Provide the (X, Y) coordinate of the cell's center where the given text is located.  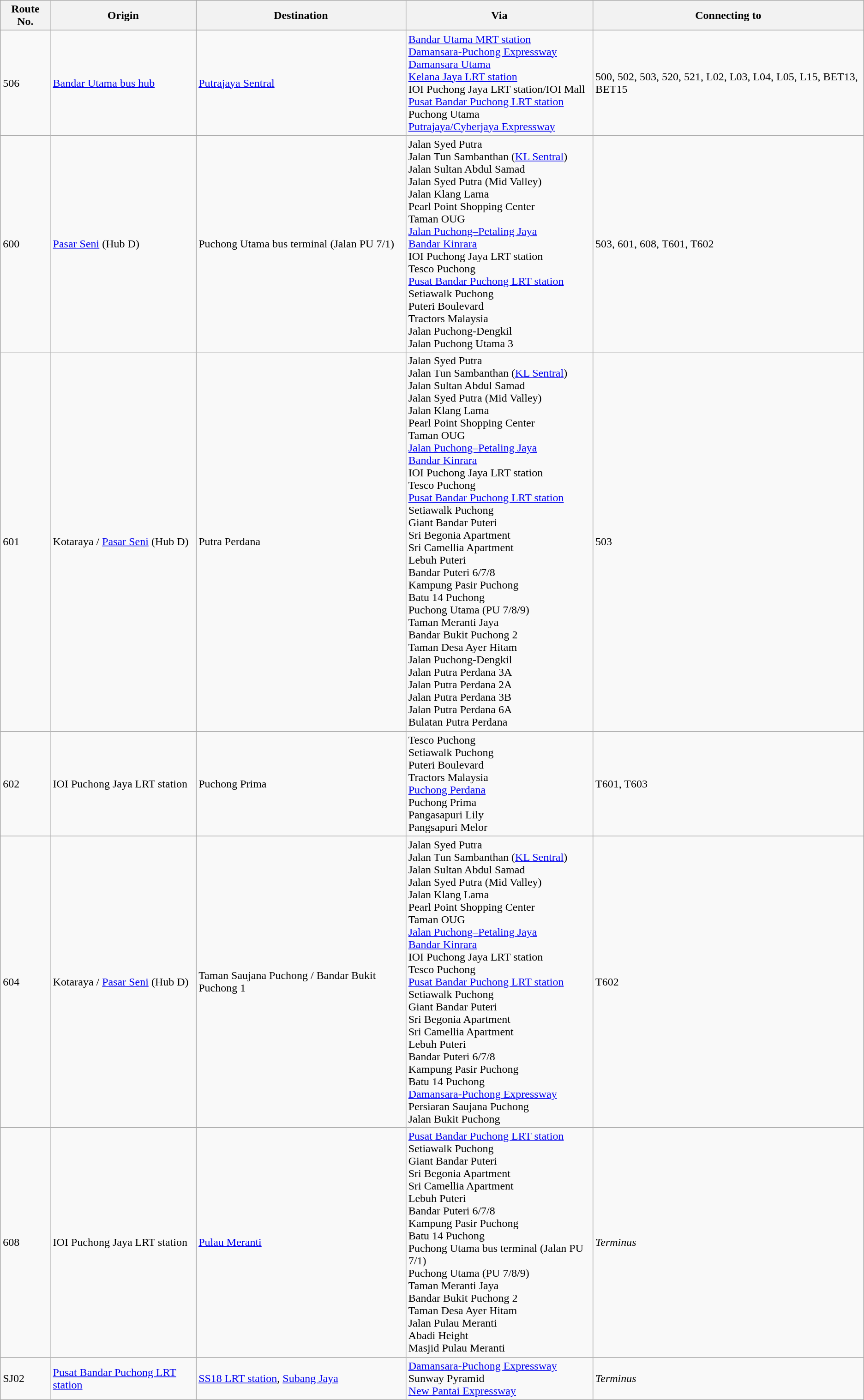
Putra Perdana (301, 542)
608 (25, 1243)
Bandar Utama bus hub (123, 83)
Pusat Bandar Puchong LRT station (123, 1378)
Origin (123, 16)
Puchong Prima (301, 784)
601 (25, 542)
503 (728, 542)
500, 502, 503, 520, 521, L02, L03, L04, L05, L15, BET13, BET15 (728, 83)
Pasar Seni (Hub D) (123, 244)
Pulau Meranti (301, 1243)
Connecting to (728, 16)
T601, T603 (728, 784)
Taman Saujana Puchong / Bandar Bukit Puchong 1 (301, 982)
SJ02 (25, 1378)
Destination (301, 16)
604 (25, 982)
Route No. (25, 16)
T602 (728, 982)
Damansara-Puchong Expressway Sunway Pyramid New Pantai Expressway (499, 1378)
600 (25, 244)
Via (499, 16)
506 (25, 83)
Tesco Puchong Setiawalk Puchong Puteri Boulevard Tractors Malaysia Puchong Perdana Puchong Prima Pangasapuri LilyPangsapuri Melor (499, 784)
Putrajaya Sentral (301, 83)
503, 601, 608, T601, T602 (728, 244)
SS18 LRT station, Subang Jaya (301, 1378)
602 (25, 784)
Puchong Utama bus terminal (Jalan PU 7/1) (301, 244)
